Detect which cell encompasses the target text, then output its [x, y] center coordinate. 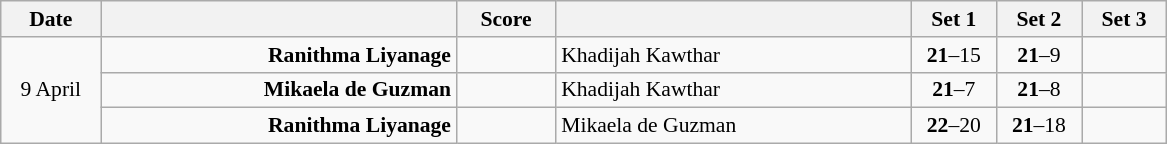
9 April [51, 90]
21–8 [1038, 90]
22–20 [954, 126]
Set 2 [1038, 19]
21–7 [954, 90]
Set 1 [954, 19]
Set 3 [1124, 19]
Date [51, 19]
21–15 [954, 55]
Score [506, 19]
21–18 [1038, 126]
21–9 [1038, 55]
